Locate the cell with the specified text and output its [x, y] center coordinate. 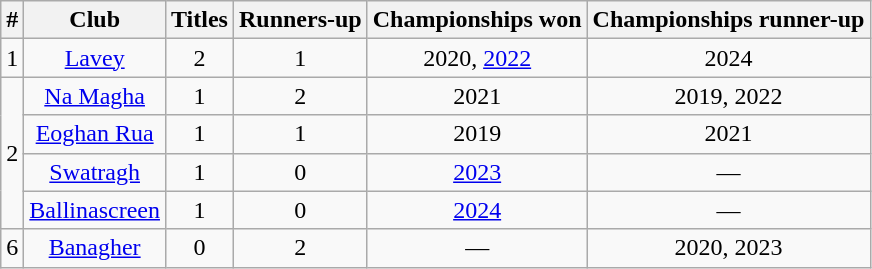
Swatragh [95, 172]
# [12, 20]
Club [95, 20]
2020, 2022 [477, 58]
2023 [477, 172]
Titles [199, 20]
2019 [477, 134]
2020, 2023 [728, 248]
Ballinascreen [95, 210]
Lavey [95, 58]
6 [12, 248]
2019, 2022 [728, 96]
Eoghan Rua [95, 134]
Championships won [477, 20]
Na Magha [95, 96]
Banagher [95, 248]
Runners-up [300, 20]
Championships runner-up [728, 20]
